Identify which cell holds the provided text, then report its (x, y) central coordinate. 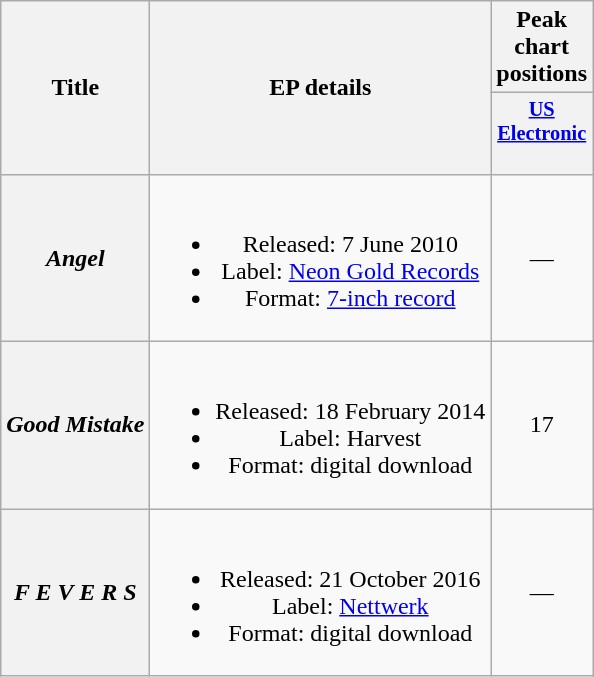
F E V E R S (76, 592)
Released: 21 October 2016Label: NettwerkFormat: digital download (320, 592)
Angel (76, 258)
Peak chart positions (542, 47)
17 (542, 426)
Good Mistake (76, 426)
Released: 7 June 2010Label: Neon Gold RecordsFormat: 7-inch record (320, 258)
Released: 18 February 2014Label: HarvestFormat: digital download (320, 426)
EP details (320, 88)
Title (76, 88)
USElectronic (542, 134)
